Find where the given text appears and provide that cell's center as (x, y) coordinate. 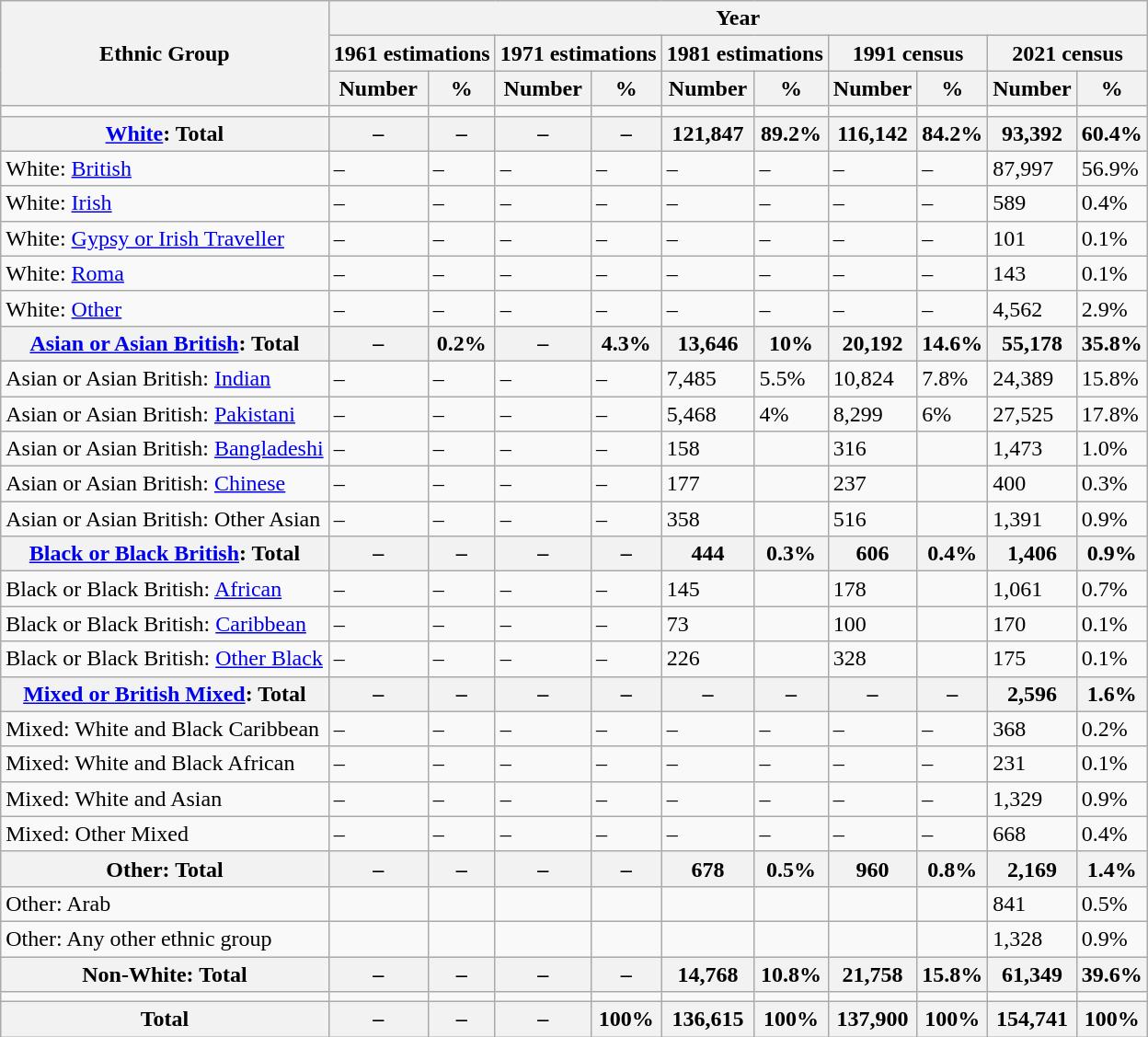
0.8% (953, 869)
368 (1032, 729)
4% (791, 413)
White: Roma (165, 273)
73 (708, 624)
Asian or Asian British: Chinese (165, 484)
10% (791, 343)
2021 census (1067, 53)
White: British (165, 168)
4.3% (626, 343)
1,328 (1032, 939)
678 (708, 869)
4,562 (1032, 308)
328 (872, 659)
White: Total (165, 133)
Total (165, 1020)
Black or Black British: Other Black (165, 659)
14,768 (708, 974)
Other: Any other ethnic group (165, 939)
145 (708, 589)
Ethnic Group (165, 53)
1971 estimations (578, 53)
316 (872, 449)
24,389 (1032, 378)
14.6% (953, 343)
Black or Black British: Caribbean (165, 624)
121,847 (708, 133)
10.8% (791, 974)
Asian or Asian British: Other Asian (165, 519)
237 (872, 484)
444 (708, 554)
5,468 (708, 413)
1,329 (1032, 799)
Black or Black British: African (165, 589)
2,169 (1032, 869)
170 (1032, 624)
8,299 (872, 413)
231 (1032, 764)
Non-White: Total (165, 974)
20,192 (872, 343)
2,596 (1032, 694)
960 (872, 869)
226 (708, 659)
1,391 (1032, 519)
Mixed or British Mixed: Total (165, 694)
158 (708, 449)
White: Other (165, 308)
1,473 (1032, 449)
116,142 (872, 133)
39.6% (1111, 974)
175 (1032, 659)
101 (1032, 238)
93,392 (1032, 133)
137,900 (872, 1020)
1.0% (1111, 449)
89.2% (791, 133)
Mixed: Other Mixed (165, 834)
13,646 (708, 343)
Asian or Asian British: Total (165, 343)
1,061 (1032, 589)
6% (953, 413)
35.8% (1111, 343)
Other: Arab (165, 904)
56.9% (1111, 168)
177 (708, 484)
Asian or Asian British: Indian (165, 378)
606 (872, 554)
7,485 (708, 378)
7.8% (953, 378)
10,824 (872, 378)
27,525 (1032, 413)
2.9% (1111, 308)
Other: Total (165, 869)
1.6% (1111, 694)
21,758 (872, 974)
17.8% (1111, 413)
1,406 (1032, 554)
Asian or Asian British: Pakistani (165, 413)
White: Gypsy or Irish Traveller (165, 238)
Mixed: White and Asian (165, 799)
Mixed: White and Black Caribbean (165, 729)
Asian or Asian British: Bangladeshi (165, 449)
143 (1032, 273)
61,349 (1032, 974)
516 (872, 519)
55,178 (1032, 343)
Year (738, 18)
0.7% (1111, 589)
1961 estimations (412, 53)
60.4% (1111, 133)
154,741 (1032, 1020)
589 (1032, 203)
400 (1032, 484)
668 (1032, 834)
358 (708, 519)
87,997 (1032, 168)
1.4% (1111, 869)
178 (872, 589)
136,615 (708, 1020)
84.2% (953, 133)
Mixed: White and Black African (165, 764)
1991 census (907, 53)
White: Irish (165, 203)
100 (872, 624)
Black or Black British: Total (165, 554)
5.5% (791, 378)
841 (1032, 904)
1981 estimations (745, 53)
